Locate the cell with the specified text and output its [x, y] center coordinate. 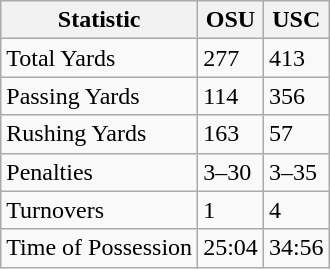
34:56 [296, 248]
114 [231, 96]
Statistic [100, 20]
356 [296, 96]
3–30 [231, 172]
Passing Yards [100, 96]
3–35 [296, 172]
57 [296, 134]
Turnovers [100, 210]
25:04 [231, 248]
4 [296, 210]
277 [231, 58]
Time of Possession [100, 248]
USC [296, 20]
1 [231, 210]
Total Yards [100, 58]
Penalties [100, 172]
OSU [231, 20]
163 [231, 134]
Rushing Yards [100, 134]
413 [296, 58]
